Find where the given text appears and provide that cell's center as (x, y) coordinate. 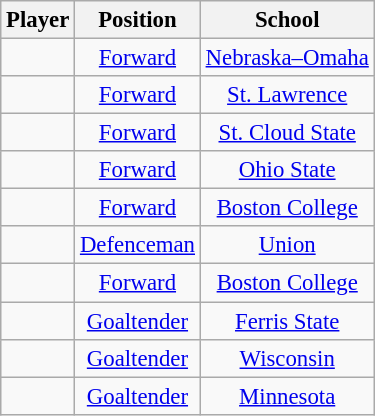
Player (38, 20)
School (287, 20)
Wisconsin (287, 358)
Ferris State (287, 321)
Nebraska–Omaha (287, 58)
St. Lawrence (287, 95)
Minnesota (287, 396)
Defenceman (138, 245)
St. Cloud State (287, 133)
Position (138, 20)
Union (287, 245)
Ohio State (287, 170)
